Locate the cell with the specified text and output its (x, y) center coordinate. 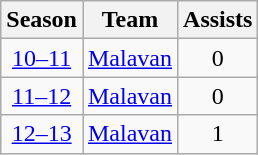
Season (42, 20)
1 (218, 134)
Assists (218, 20)
12–13 (42, 134)
11–12 (42, 96)
10–11 (42, 58)
Team (130, 20)
